Capture the cell that displays the provided text and extract its [x, y] central coordinate. 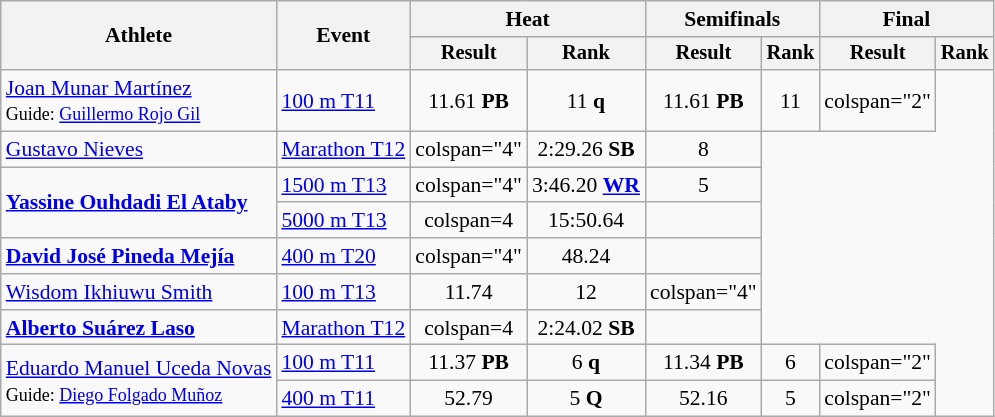
5000 m T13 [343, 221]
11.37 PB [468, 363]
3:46.20 WR [586, 185]
Eduardo Manuel Uceda NovasGuide: Diego Folgado Muñoz [139, 380]
400 m T20 [343, 256]
11.74 [468, 292]
Wisdom Ikhiuwu Smith [139, 292]
15:50.64 [586, 221]
Athlete [139, 36]
52.79 [468, 399]
2:24.02 SB [586, 328]
1500 m T13 [343, 185]
5 Q [586, 399]
52.16 [704, 399]
Joan Munar MartínezGuide: Guillermo Rojo Gil [139, 100]
11 q [586, 100]
48.24 [586, 256]
Gustavo Nieves [139, 150]
David José Pineda Mejía [139, 256]
6 [791, 363]
Event [343, 36]
11 [791, 100]
Final [906, 19]
2:29.26 SB [586, 150]
100 m T13 [343, 292]
6 q [586, 363]
8 [704, 150]
12 [586, 292]
Heat [528, 19]
Semifinals [732, 19]
Yassine Ouhdadi El Ataby [139, 202]
Alberto Suárez Laso [139, 328]
400 m T11 [343, 399]
11.34 PB [704, 363]
